From the cell containing the given text, extract its center point as (X, Y) coordinate. 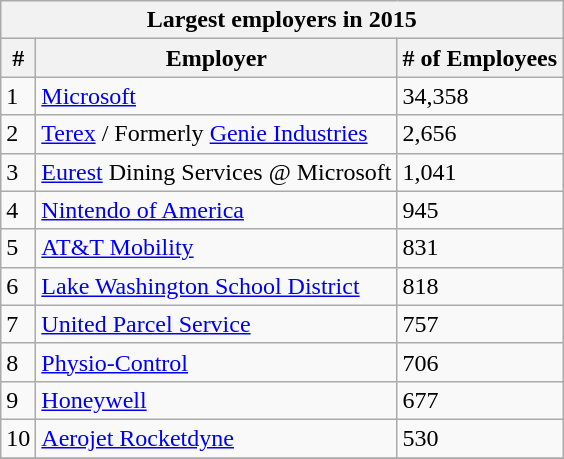
# of Employees (480, 58)
2,656 (480, 134)
Largest employers in 2015 (282, 20)
831 (480, 248)
3 (18, 172)
1,041 (480, 172)
6 (18, 286)
Physio-Control (216, 362)
530 (480, 438)
10 (18, 438)
818 (480, 286)
Microsoft (216, 96)
5 (18, 248)
7 (18, 324)
1 (18, 96)
Aerojet Rocketdyne (216, 438)
Honeywell (216, 400)
Eurest Dining Services @ Microsoft (216, 172)
9 (18, 400)
945 (480, 210)
2 (18, 134)
Employer (216, 58)
AT&T Mobility (216, 248)
# (18, 58)
34,358 (480, 96)
Lake Washington School District (216, 286)
677 (480, 400)
8 (18, 362)
Terex / Formerly Genie Industries (216, 134)
706 (480, 362)
Nintendo of America (216, 210)
United Parcel Service (216, 324)
4 (18, 210)
757 (480, 324)
